Detect which cell encompasses the target text, then output its [X, Y] center coordinate. 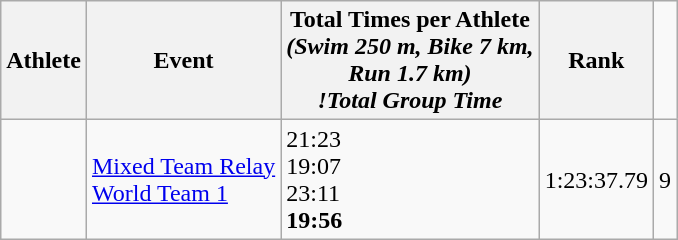
Rank [596, 60]
1:23:37.79 [596, 180]
Mixed Team Relay World Team 1 [183, 180]
21:2319:0723:1119:56 [410, 180]
9 [666, 180]
Event [183, 60]
Total Times per Athlete (Swim 250 m, Bike 7 km, Run 1.7 km)!Total Group Time [410, 60]
Athlete [44, 60]
